Identify which cell holds the provided text, then report its (X, Y) central coordinate. 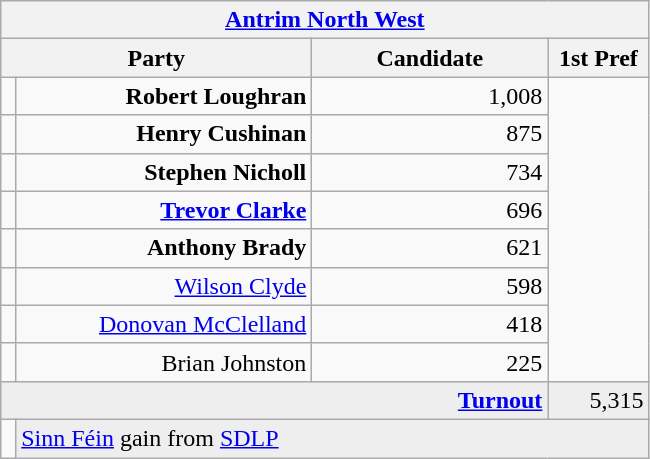
5,315 (598, 400)
621 (430, 248)
Brian Johnston (164, 362)
Robert Loughran (164, 96)
Candidate (430, 58)
Antrim North West (325, 20)
1st Pref (598, 58)
1,008 (430, 96)
875 (430, 134)
696 (430, 210)
734 (430, 172)
Trevor Clarke (164, 210)
598 (430, 286)
Party (156, 58)
Turnout (274, 400)
Wilson Clyde (164, 286)
225 (430, 362)
Anthony Brady (164, 248)
Donovan McClelland (164, 324)
Sinn Féin gain from SDLP (332, 438)
Henry Cushinan (164, 134)
418 (430, 324)
Stephen Nicholl (164, 172)
